Locate the cell with the specified text and output its (x, y) center coordinate. 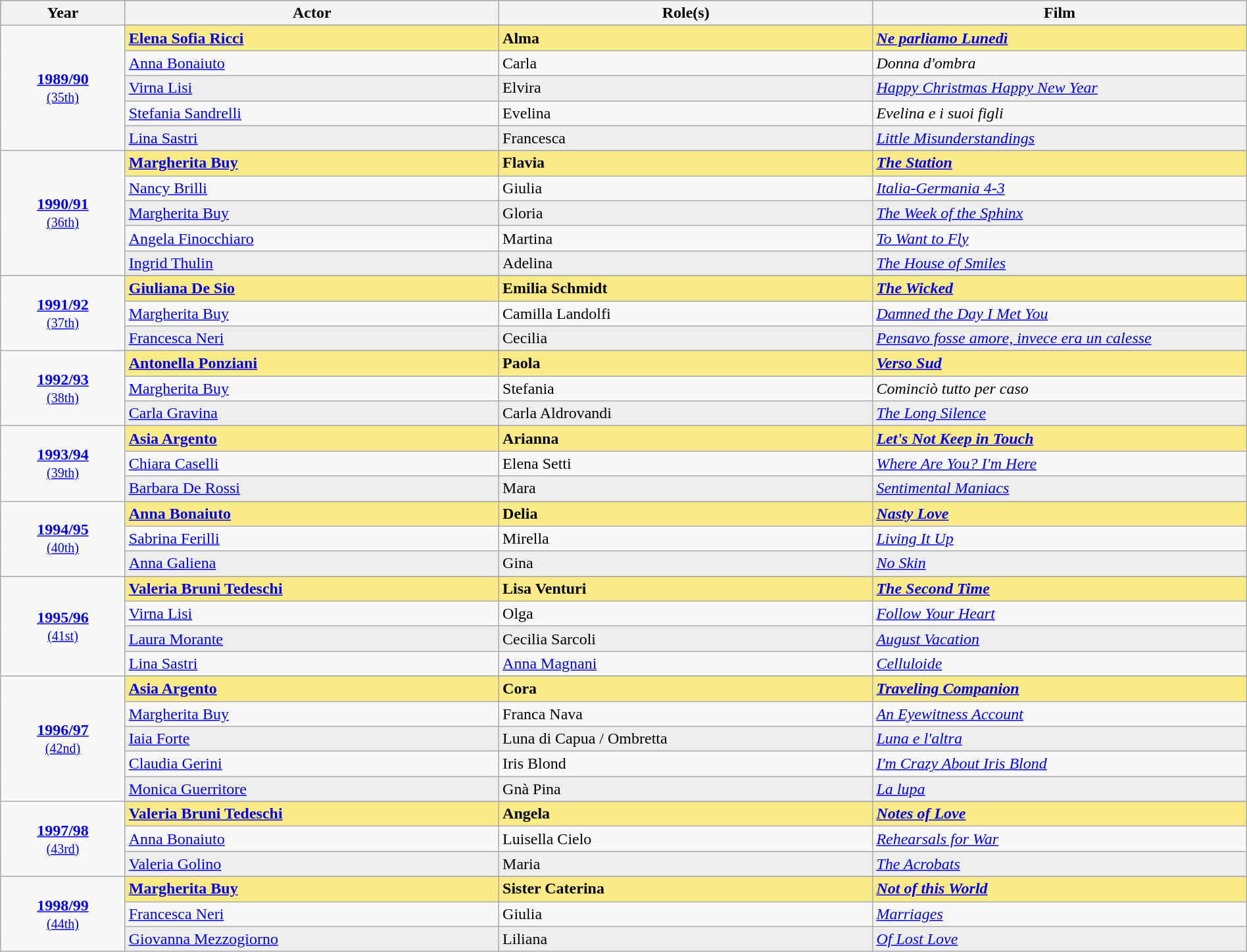
Liliana (686, 939)
Damned the Day I Met You (1060, 314)
1991/92(37th) (63, 313)
Not of this World (1060, 889)
Notes of Love (1060, 814)
To Want to Fly (1060, 238)
Cecilia (686, 339)
No Skin (1060, 563)
Ingrid Thulin (312, 263)
1998/99(44th) (63, 914)
Giuliana De Sio (312, 288)
1997/98(43rd) (63, 839)
Cecilia Sarcoli (686, 638)
Angela (686, 814)
Paola (686, 364)
Year (63, 13)
Donna d'ombra (1060, 63)
Gina (686, 563)
1990/91(36th) (63, 213)
Follow Your Heart (1060, 613)
Elena Setti (686, 464)
1996/97(42nd) (63, 738)
Antonella Ponziani (312, 364)
Camilla Landolfi (686, 314)
The House of Smiles (1060, 263)
Italia-Germania 4-3 (1060, 188)
The Acrobats (1060, 864)
Carla Aldrovandi (686, 414)
Happy Christmas Happy New Year (1060, 88)
Sabrina Ferilli (312, 538)
Arianna (686, 439)
August Vacation (1060, 638)
Nasty Love (1060, 513)
Sentimental Maniacs (1060, 488)
Carla (686, 63)
Celluloide (1060, 663)
An Eyewitness Account (1060, 713)
Sister Caterina (686, 889)
1994/95(40th) (63, 538)
Carla Gravina (312, 414)
Marriages (1060, 914)
The Station (1060, 163)
Claudia Gerini (312, 764)
Anna Magnani (686, 663)
Nancy Brilli (312, 188)
Let's Not Keep in Touch (1060, 439)
Of Lost Love (1060, 939)
Luna e l'altra (1060, 739)
Valeria Golino (312, 864)
Mirella (686, 538)
The Long Silence (1060, 414)
Franca Nava (686, 713)
1993/94(39th) (63, 464)
Role(s) (686, 13)
Angela Finocchiaro (312, 238)
Maria (686, 864)
1989/90(35th) (63, 88)
Luna di Capua / Ombretta (686, 739)
Chiara Caselli (312, 464)
1995/96(41st) (63, 626)
Delia (686, 513)
1992/93(38th) (63, 389)
Anna Galiena (312, 563)
Laura Morante (312, 638)
The Week of the Sphinx (1060, 213)
Barbara De Rossi (312, 488)
Verso Sud (1060, 364)
Stefania Sandrelli (312, 113)
Adelina (686, 263)
Stefania (686, 389)
Gloria (686, 213)
Evelina (686, 113)
I'm Crazy About Iris Blond (1060, 764)
Luisella Cielo (686, 839)
Iris Blond (686, 764)
Iaia Forte (312, 739)
Elvira (686, 88)
The Wicked (1060, 288)
Pensavo fosse amore, invece era un calesse (1060, 339)
Evelina e i suoi figli (1060, 113)
Lisa Venturi (686, 588)
La lupa (1060, 789)
The Second Time (1060, 588)
Traveling Companion (1060, 688)
Ne parliamo Lunedì (1060, 38)
Francesca (686, 138)
Elena Sofia Ricci (312, 38)
Gnà Pina (686, 789)
Where Are You? I'm Here (1060, 464)
Alma (686, 38)
Actor (312, 13)
Olga (686, 613)
Emilia Schmidt (686, 288)
Mara (686, 488)
Cominciò tutto per caso (1060, 389)
Giovanna Mezzogiorno (312, 939)
Living It Up (1060, 538)
Martina (686, 238)
Film (1060, 13)
Monica Guerritore (312, 789)
Flavia (686, 163)
Rehearsals for War (1060, 839)
Cora (686, 688)
Little Misunderstandings (1060, 138)
